Detect which cell encompasses the target text, then output its [x, y] center coordinate. 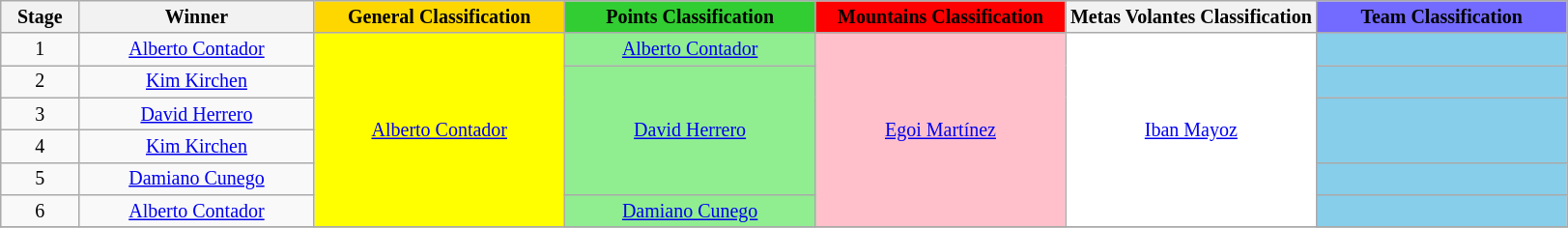
4 [41, 147]
Mountains Classification [941, 17]
Egoi Martínez [941, 131]
6 [41, 211]
General Classification [439, 17]
Points Classification [690, 17]
Iban Mayoz [1190, 131]
Team Classification [1441, 17]
Metas Volantes Classification [1190, 17]
1 [41, 50]
Stage [41, 17]
Winner [197, 17]
2 [41, 81]
3 [41, 114]
5 [41, 178]
